Detect which cell encompasses the target text, then output its (X, Y) center coordinate. 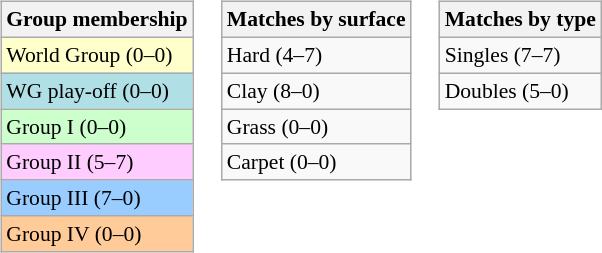
Group III (7–0) (96, 198)
WG play-off (0–0) (96, 91)
Group I (0–0) (96, 127)
Group II (5–7) (96, 162)
Group membership (96, 20)
World Group (0–0) (96, 55)
Matches by type (520, 20)
Singles (7–7) (520, 55)
Grass (0–0) (316, 127)
Clay (8–0) (316, 91)
Group IV (0–0) (96, 234)
Doubles (5–0) (520, 91)
Matches by surface (316, 20)
Carpet (0–0) (316, 162)
Hard (4–7) (316, 55)
